Provide the (x, y) coordinate of the cell's center where the given text is located.  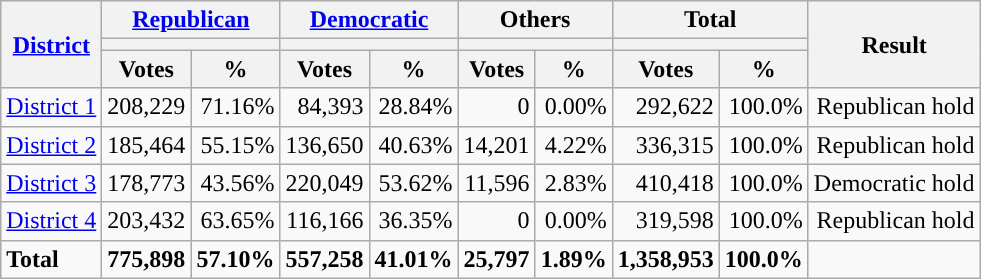
178,773 (146, 183)
11,596 (496, 183)
336,315 (666, 145)
43.56% (236, 183)
36.35% (414, 221)
25,797 (496, 259)
55.15% (236, 145)
208,229 (146, 107)
84,393 (324, 107)
203,432 (146, 221)
District 3 (52, 183)
185,464 (146, 145)
1.89% (574, 259)
14,201 (496, 145)
District 2 (52, 145)
53.62% (414, 183)
775,898 (146, 259)
319,598 (666, 221)
District 1 (52, 107)
63.65% (236, 221)
28.84% (414, 107)
41.01% (414, 259)
Democratic hold (894, 183)
1,358,953 (666, 259)
40.63% (414, 145)
4.22% (574, 145)
557,258 (324, 259)
71.16% (236, 107)
220,049 (324, 183)
Republican (191, 20)
District (52, 44)
Democratic (369, 20)
292,622 (666, 107)
District 4 (52, 221)
410,418 (666, 183)
2.83% (574, 183)
Others (535, 20)
Result (894, 44)
116,166 (324, 221)
57.10% (236, 259)
136,650 (324, 145)
